Pinpoint the cell where the given text exists, returning its [X, Y] midpoint coordinate. 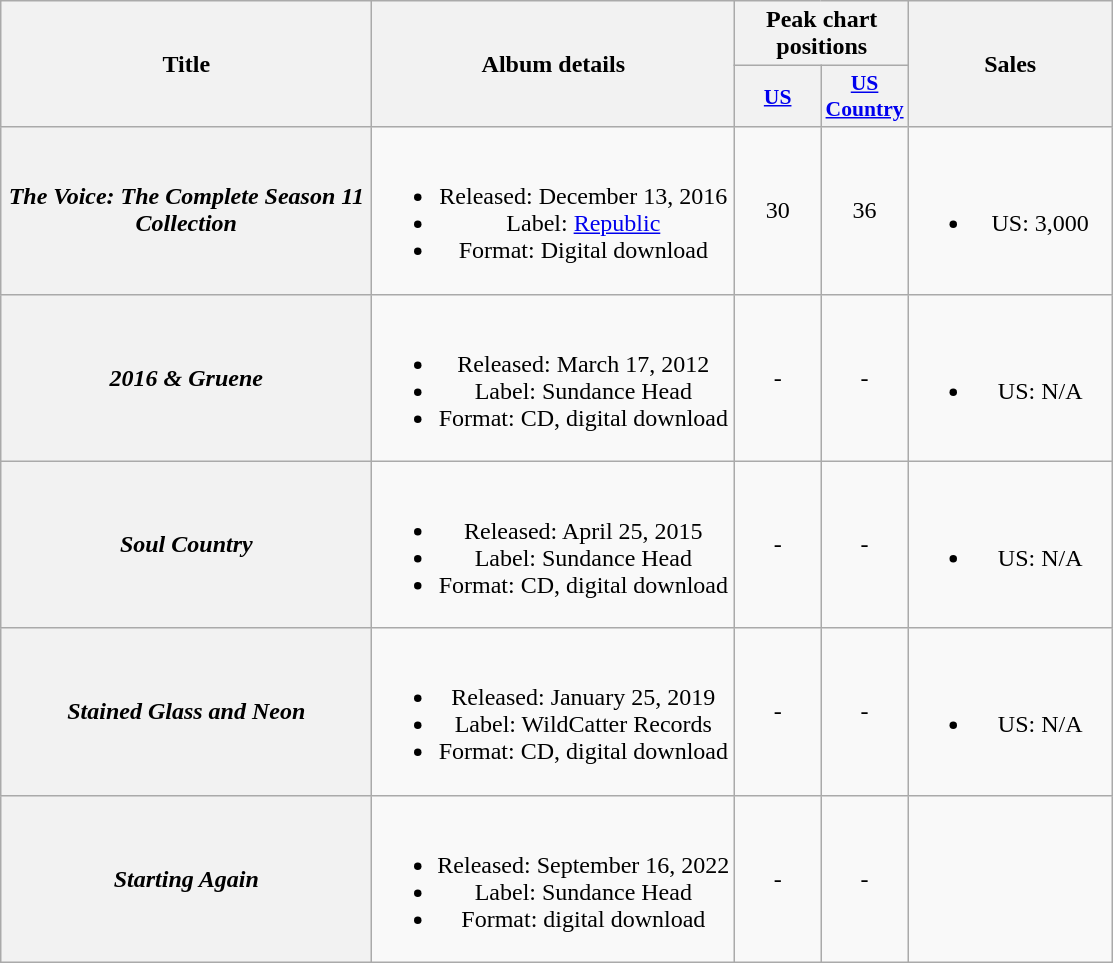
US [778, 96]
US: 3,000 [1010, 210]
Stained Glass and Neon [186, 712]
Peak chart positions [822, 34]
Released: April 25, 2015Label: Sundance HeadFormat: CD, digital download [554, 544]
Released: September 16, 2022Label: Sundance HeadFormat: digital download [554, 878]
USCountry [865, 96]
2016 & Gruene [186, 378]
Released: March 17, 2012Label: Sundance HeadFormat: CD, digital download [554, 378]
36 [865, 210]
Album details [554, 64]
Soul Country [186, 544]
Released: December 13, 2016Label: RepublicFormat: Digital download [554, 210]
30 [778, 210]
Released: January 25, 2019Label: WildCatter RecordsFormat: CD, digital download [554, 712]
Starting Again [186, 878]
The Voice: The Complete Season 11 Collection [186, 210]
Sales [1010, 64]
Title [186, 64]
